Locate the cell with the specified text and output its [X, Y] center coordinate. 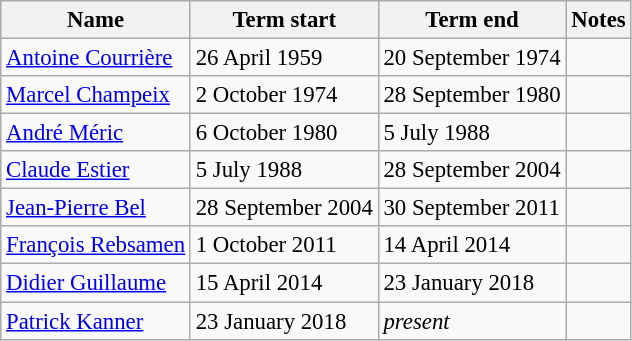
14 April 2014 [472, 245]
1 October 2011 [284, 245]
present [472, 321]
Marcel Champeix [96, 95]
30 September 2011 [472, 208]
Notes [598, 20]
Jean-Pierre Bel [96, 208]
Patrick Kanner [96, 321]
28 September 1980 [472, 95]
26 April 1959 [284, 58]
Didier Guillaume [96, 283]
Claude Estier [96, 170]
Term start [284, 20]
15 April 2014 [284, 283]
Antoine Courrière [96, 58]
François Rebsamen [96, 245]
20 September 1974 [472, 58]
6 October 1980 [284, 133]
Term end [472, 20]
Name [96, 20]
André Méric [96, 133]
2 October 1974 [284, 95]
